Extract the [X, Y] coordinate from the center of the cell holding the provided text.  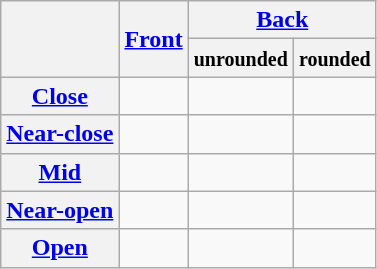
Back [282, 20]
unrounded [240, 58]
Open [60, 248]
Near-close [60, 134]
Mid [60, 172]
rounded [334, 58]
Front [154, 39]
Close [60, 96]
Near-open [60, 210]
